Identify which cell holds the provided text, then report its [X, Y] central coordinate. 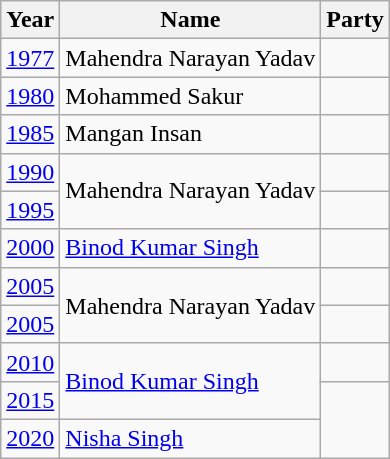
2015 [30, 400]
2020 [30, 438]
2000 [30, 248]
1977 [30, 58]
2010 [30, 362]
1980 [30, 96]
Name [190, 20]
Party [355, 20]
1995 [30, 210]
Nisha Singh [190, 438]
1990 [30, 172]
1985 [30, 134]
Mangan Insan [190, 134]
Mohammed Sakur [190, 96]
Year [30, 20]
